Output the (x, y) coordinate of the center of the cell containing the given text.  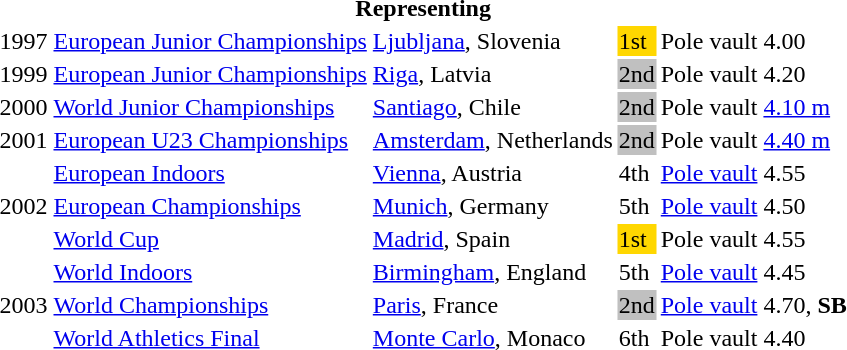
Munich, Germany (492, 206)
European Indoors (210, 173)
Paris, France (492, 305)
Riga, Latvia (492, 74)
European Championships (210, 206)
Santiago, Chile (492, 107)
World Championships (210, 305)
World Cup (210, 239)
European U23 Championships (210, 140)
Vienna, Austria (492, 173)
World Indoors (210, 272)
4th (636, 173)
Ljubljana, Slovenia (492, 41)
Madrid, Spain (492, 239)
Amsterdam, Netherlands (492, 140)
World Junior Championships (210, 107)
Birmingham, England (492, 272)
